Identify which cell holds the provided text, then report its [x, y] central coordinate. 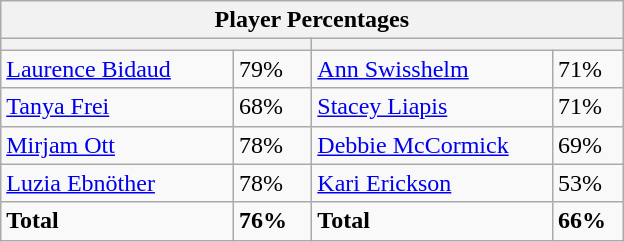
79% [273, 69]
Player Percentages [312, 20]
Kari Erickson [432, 183]
Ann Swisshelm [432, 69]
Tanya Frei [118, 107]
Laurence Bidaud [118, 69]
Debbie McCormick [432, 145]
Mirjam Ott [118, 145]
68% [273, 107]
53% [588, 183]
Luzia Ebnöther [118, 183]
66% [588, 221]
76% [273, 221]
Stacey Liapis [432, 107]
69% [588, 145]
